Return [X, Y] of the center of cell containing provided text 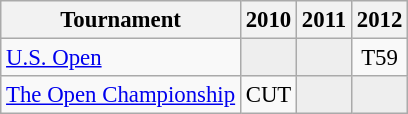
CUT [268, 95]
2012 [379, 20]
U.S. Open [121, 58]
The Open Championship [121, 95]
Tournament [121, 20]
2011 [324, 20]
T59 [379, 58]
2010 [268, 20]
